Output the (x, y) coordinate of the center of the cell containing the given text.  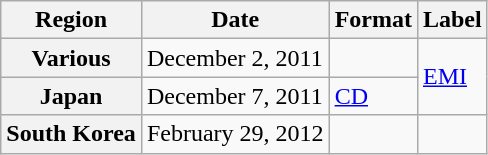
December 2, 2011 (235, 58)
Region (72, 20)
EMI (452, 77)
South Korea (72, 134)
Date (235, 20)
Format (373, 20)
CD (373, 96)
December 7, 2011 (235, 96)
Japan (72, 96)
Label (452, 20)
February 29, 2012 (235, 134)
Various (72, 58)
